Output the [x, y] coordinate of the center of the cell containing the given text.  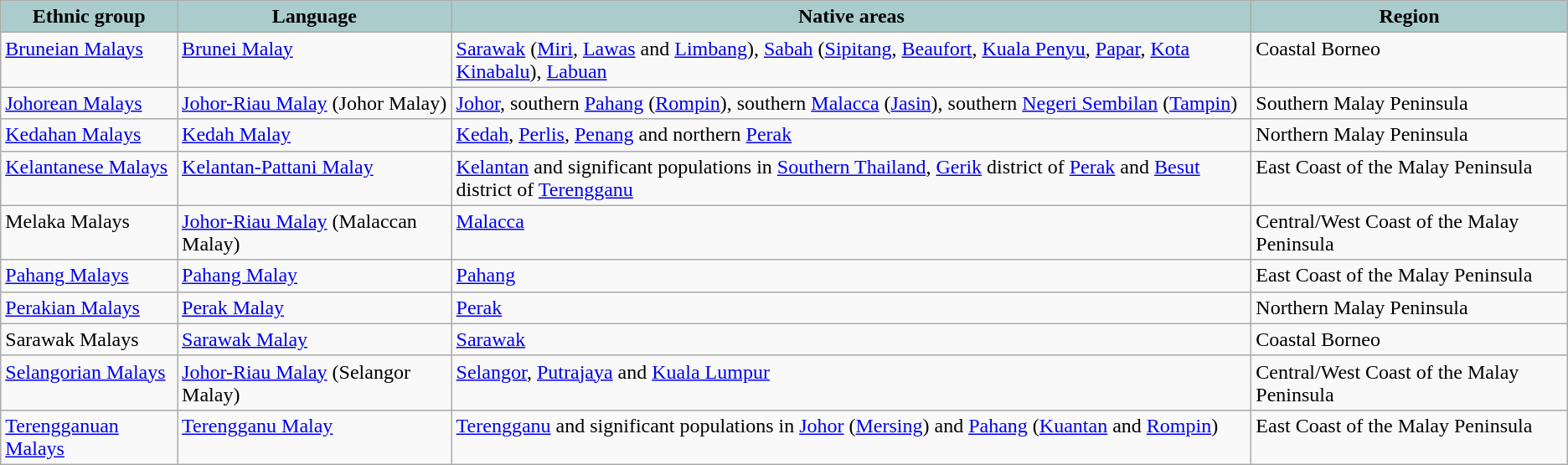
Brunei Malay [315, 60]
Johor-Riau Malay (Malaccan Malay) [315, 233]
Southern Malay Peninsula [1409, 103]
Pahang [851, 276]
Native areas [851, 17]
Perak [851, 307]
Kelantan and significant populations in Southern Thailand, Gerik district of Perak and Besut district of Terengganu [851, 178]
Kedahan Malays [89, 135]
Terengganuan Malays [89, 437]
Kedah, Perlis, Penang and northern Perak [851, 135]
Region [1409, 17]
Selangor, Putrajaya and Kuala Lumpur [851, 382]
Perakian Malays [89, 307]
Johor-Riau Malay (Johor Malay) [315, 103]
Johor, southern Pahang (Rompin), southern Malacca (Jasin), southern Negeri Sembilan (Tampin) [851, 103]
Sarawak Malays [89, 339]
Selangorian Malays [89, 382]
Perak Malay [315, 307]
Kelantanese Malays [89, 178]
Language [315, 17]
Bruneian Malays [89, 60]
Malacca [851, 233]
Johor-Riau Malay (Selangor Malay) [315, 382]
Johorean Malays [89, 103]
Pahang Malays [89, 276]
Terengganu and significant populations in Johor (Mersing) and Pahang (Kuantan and Rompin) [851, 437]
Pahang Malay [315, 276]
Ethnic group [89, 17]
Kedah Malay [315, 135]
Kelantan-Pattani Malay [315, 178]
Melaka Malays [89, 233]
Sarawak [851, 339]
Sarawak Malay [315, 339]
Sarawak (Miri, Lawas and Limbang), Sabah (Sipitang, Beaufort, Kuala Penyu, Papar, Kota Kinabalu), Labuan [851, 60]
Terengganu Malay [315, 437]
